Determine the (x, y) coordinate at the center of the cell enclosing the given text.  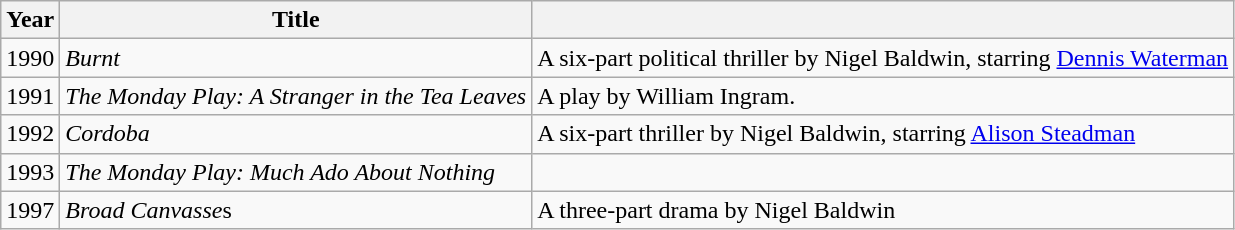
The Monday Play: A Stranger in the Tea Leaves (296, 96)
1990 (30, 58)
Year (30, 20)
A play by William Ingram. (883, 96)
Burnt (296, 58)
Broad Canvasses (296, 210)
1997 (30, 210)
1992 (30, 134)
The Monday Play: Much Ado About Nothing (296, 172)
Title (296, 20)
A six-part thriller by Nigel Baldwin, starring Alison Steadman (883, 134)
Cordoba (296, 134)
1991 (30, 96)
A six-part political thriller by Nigel Baldwin, starring Dennis Waterman (883, 58)
A three-part drama by Nigel Baldwin (883, 210)
1993 (30, 172)
